Capture the cell that displays the provided text and extract its [X, Y] central coordinate. 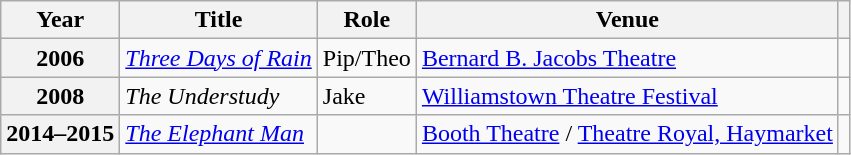
Booth Theatre / Theatre Royal, Haymarket [627, 134]
Jake [366, 96]
Williamstown Theatre Festival [627, 96]
Venue [627, 20]
Three Days of Rain [218, 58]
Role [366, 20]
Year [60, 20]
Pip/Theo [366, 58]
Bernard B. Jacobs Theatre [627, 58]
2008 [60, 96]
Title [218, 20]
The Understudy [218, 96]
The Elephant Man [218, 134]
2014–2015 [60, 134]
2006 [60, 58]
